Detect which cell encompasses the target text, then output its [x, y] center coordinate. 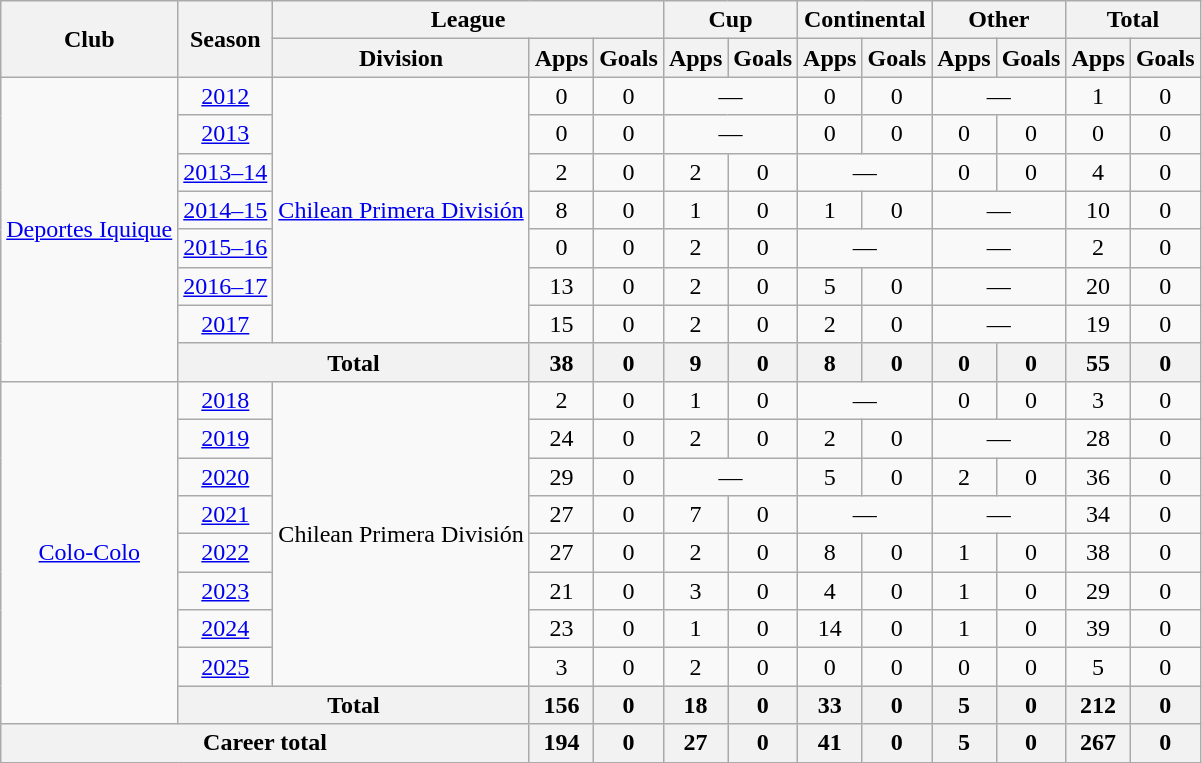
212 [1098, 705]
2022 [226, 553]
34 [1098, 515]
10 [1098, 210]
36 [1098, 477]
Cup [730, 20]
2015–16 [226, 248]
156 [561, 705]
2014–15 [226, 210]
33 [830, 705]
9 [695, 362]
Division [401, 58]
2012 [226, 96]
Career total [265, 743]
2016–17 [226, 286]
28 [1098, 438]
15 [561, 324]
2023 [226, 591]
Deportes Iquique [90, 229]
League [468, 20]
2024 [226, 629]
2025 [226, 667]
19 [1098, 324]
23 [561, 629]
18 [695, 705]
Club [90, 39]
2017 [226, 324]
39 [1098, 629]
194 [561, 743]
55 [1098, 362]
Continental [865, 20]
14 [830, 629]
2013–14 [226, 172]
267 [1098, 743]
2020 [226, 477]
Other [999, 20]
13 [561, 286]
41 [830, 743]
21 [561, 591]
24 [561, 438]
Colo-Colo [90, 552]
2013 [226, 134]
2018 [226, 400]
7 [695, 515]
2021 [226, 515]
20 [1098, 286]
Season [226, 39]
2019 [226, 438]
